Capture the cell that displays the provided text and extract its (x, y) central coordinate. 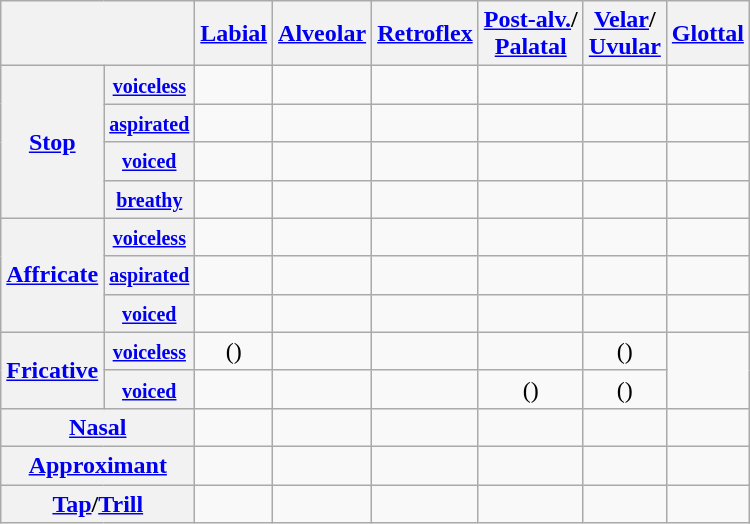
Labial (234, 34)
Stop (52, 142)
Post-alv./Palatal (530, 34)
Nasal (98, 427)
Alveolar (322, 34)
Tap/Trill (98, 503)
breathy (150, 199)
Retroflex (426, 34)
Fricative (52, 370)
Velar/Uvular (624, 34)
Affricate (52, 275)
Approximant (98, 465)
Glottal (708, 34)
